Provide the (X, Y) coordinate of the cell's center where the given text is located.  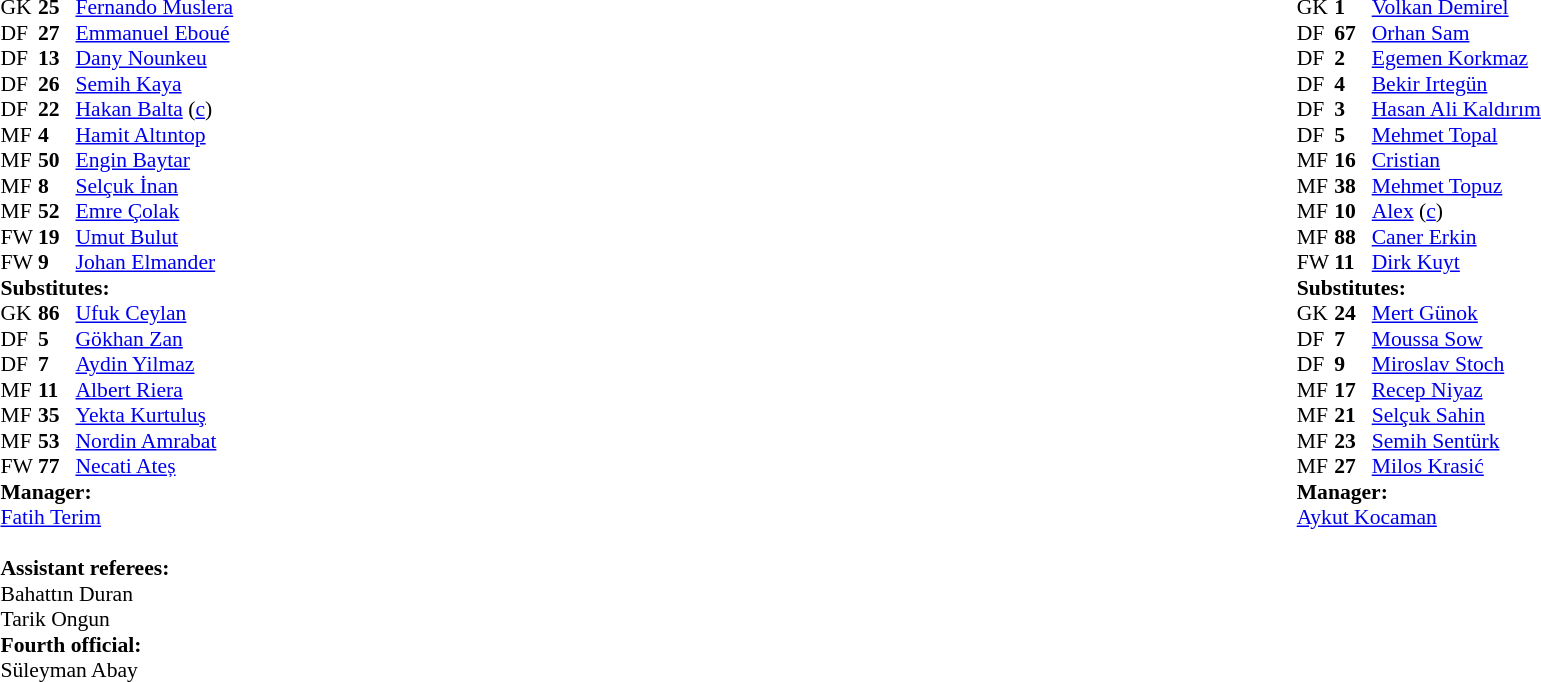
Engin Baytar (155, 161)
Moussa Sow (1456, 339)
Mert Günok (1456, 313)
88 (1353, 237)
17 (1353, 390)
Milos Krasić (1456, 467)
Gökhan Zan (155, 339)
Selçuk İnan (155, 186)
Dirk Kuyt (1456, 263)
Ufuk Ceylan (155, 313)
Orhan Sam (1456, 33)
Bekir Irtegün (1456, 84)
Miroslav Stoch (1456, 365)
Fatih TerimAssistant referees:Bahattın DuranTarik Ongun Fourth official:Süleyman Abay (116, 593)
22 (57, 109)
67 (1353, 33)
77 (57, 467)
3 (1353, 109)
50 (57, 161)
Hakan Balta (c) (155, 109)
19 (57, 237)
Mehmet Topal (1456, 135)
23 (1353, 441)
Alex (c) (1456, 211)
Aykut Kocaman (1419, 517)
Semih Sentürk (1456, 441)
Caner Erkin (1456, 237)
Egemen Korkmaz (1456, 59)
26 (57, 84)
8 (57, 186)
Albert Riera (155, 390)
10 (1353, 211)
Yekta Kurtuluş (155, 415)
Hamit Altıntop (155, 135)
Dany Nounkeu (155, 59)
35 (57, 415)
Semih Kaya (155, 84)
38 (1353, 186)
16 (1353, 161)
Emmanuel Eboué (155, 33)
Hasan Ali Kaldırım (1456, 109)
Selçuk Sahin (1456, 415)
Necati Ateș (155, 467)
21 (1353, 415)
13 (57, 59)
Nordin Amrabat (155, 441)
Aydin Yilmaz (155, 365)
Johan Elmander (155, 263)
Umut Bulut (155, 237)
53 (57, 441)
Emre Çolak (155, 211)
Cristian (1456, 161)
Recep Niyaz (1456, 390)
24 (1353, 313)
52 (57, 211)
Mehmet Topuz (1456, 186)
2 (1353, 59)
86 (57, 313)
